Output the (x, y) coordinate of the center of the cell containing the given text.  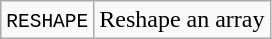
RESHAPE (48, 20)
Reshape an array (182, 20)
